From the cell containing the given text, extract its center point as [x, y] coordinate. 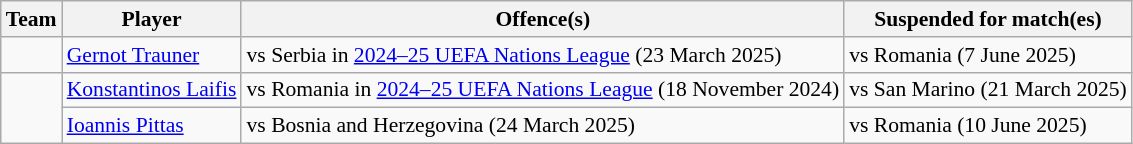
Gernot Trauner [152, 55]
Player [152, 19]
Konstantinos Laifis [152, 90]
vs Romania (10 June 2025) [988, 126]
vs Romania (7 June 2025) [988, 55]
Suspended for match(es) [988, 19]
vs Romania in 2024–25 UEFA Nations League (18 November 2024) [542, 90]
Team [32, 19]
Offence(s) [542, 19]
Ioannis Pittas [152, 126]
vs San Marino (21 March 2025) [988, 90]
vs Serbia in 2024–25 UEFA Nations League (23 March 2025) [542, 55]
vs Bosnia and Herzegovina (24 March 2025) [542, 126]
